Output the (X, Y) coordinate of the center of the cell containing the given text.  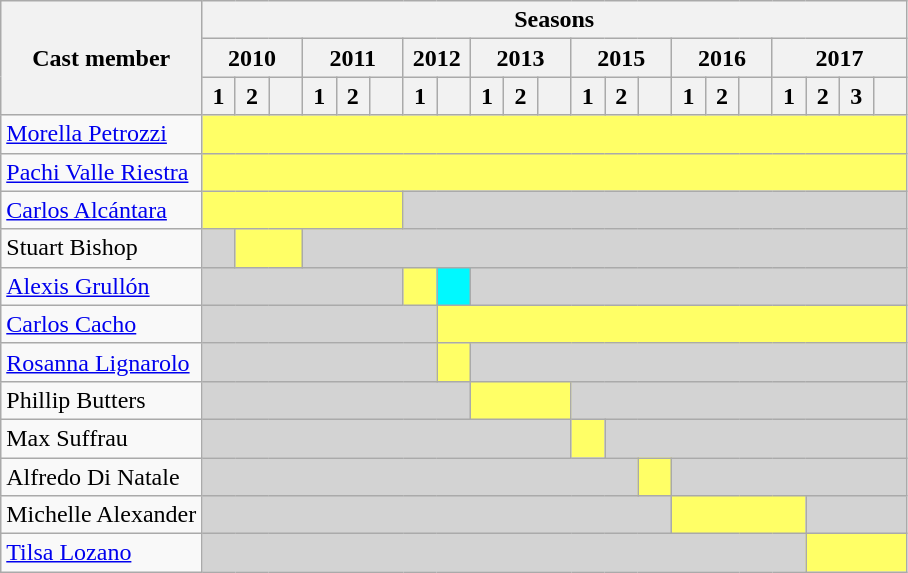
Alfredo Di Natale (102, 477)
3 (856, 96)
Tilsa Lozano (102, 553)
Phillip Butters (102, 400)
2016 (722, 58)
Carlos Cacho (102, 324)
Alexis Grullón (102, 286)
Michelle Alexander (102, 515)
Morella Petrozzi (102, 134)
2017 (839, 58)
Seasons (554, 20)
2010 (252, 58)
2012 (436, 58)
Pachi Valle Riestra (102, 172)
2015 (622, 58)
Carlos Alcántara (102, 210)
Max Suffrau (102, 438)
Stuart Bishop (102, 248)
Rosanna Lignarolo (102, 362)
Cast member (102, 58)
2013 (520, 58)
2011 (352, 58)
